Return (x, y) of the center of cell containing provided text 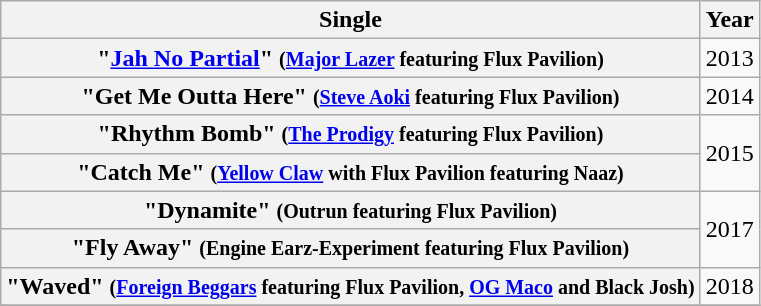
"Catch Me" (Yellow Claw with Flux Pavilion featuring Naaz) (350, 172)
2014 (730, 96)
"Fly Away" (Engine Earz-Experiment featuring Flux Pavilion) (350, 248)
2017 (730, 229)
"Dynamite" (Outrun featuring Flux Pavilion) (350, 210)
Year (730, 20)
"Waved" (Foreign Beggars featuring Flux Pavilion, OG Maco and Black Josh) (350, 286)
2013 (730, 58)
"Jah No Partial" (Major Lazer featuring Flux Pavilion) (350, 58)
"Get Me Outta Here" (Steve Aoki featuring Flux Pavilion) (350, 96)
Single (350, 20)
"Rhythm Bomb" (The Prodigy featuring Flux Pavilion) (350, 134)
2018 (730, 286)
2015 (730, 153)
